Detect which cell encompasses the target text, then output its (x, y) center coordinate. 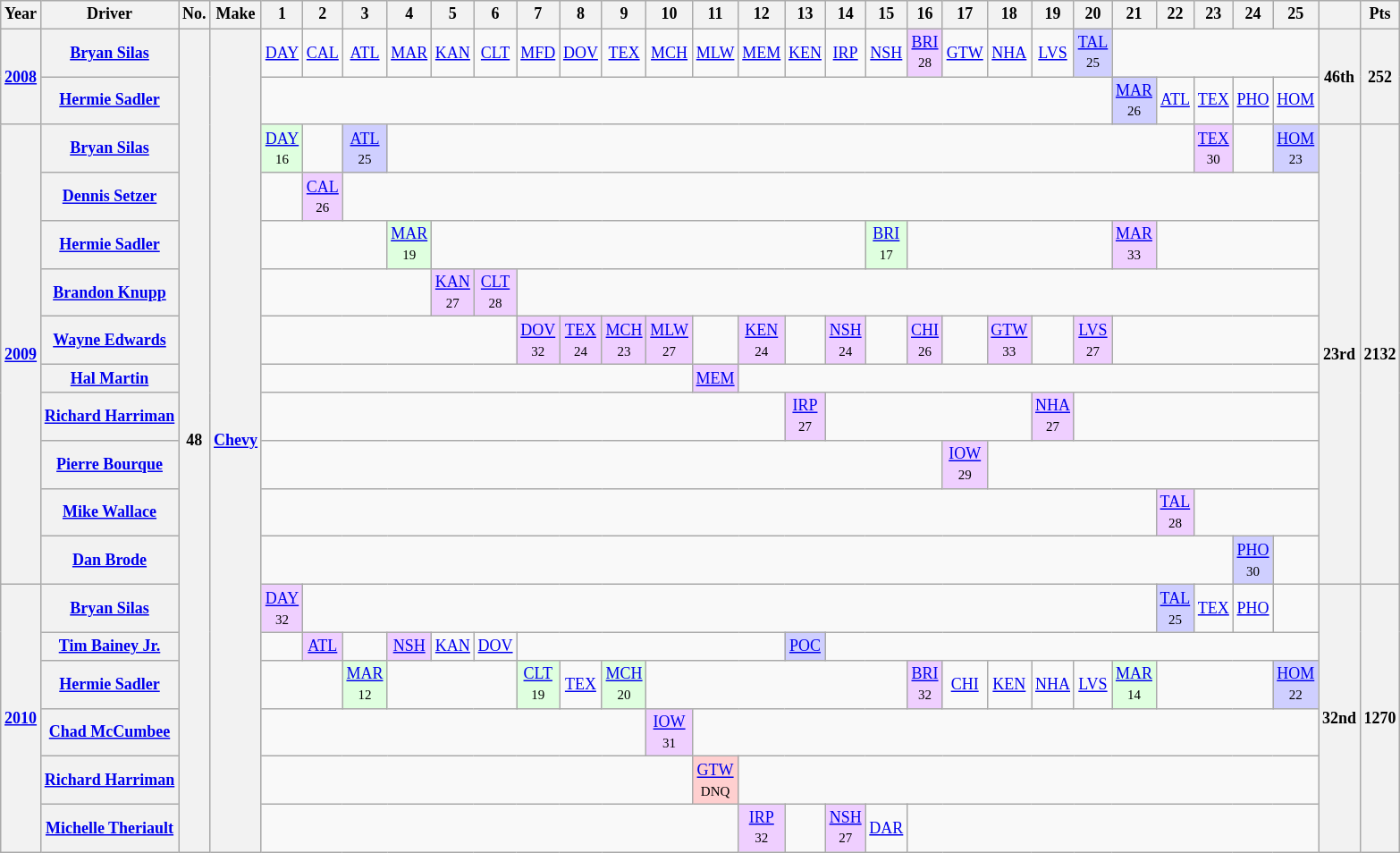
2008 (21, 77)
20 (1092, 14)
46th (1339, 77)
CAL26 (322, 197)
Pts (1380, 14)
BRI28 (925, 53)
TAL28 (1175, 512)
16 (925, 14)
IOW31 (669, 732)
23rd (1339, 354)
CHI26 (925, 341)
2 (322, 14)
12 (762, 14)
11 (715, 14)
HOM23 (1296, 148)
Dennis Setzer (109, 197)
IRP (846, 53)
MAR14 (1134, 684)
19 (1053, 14)
CLT19 (538, 684)
Brandon Knupp (109, 292)
23 (1214, 14)
NSH24 (846, 341)
1270 (1380, 718)
48 (195, 440)
IRP32 (762, 828)
2132 (1380, 354)
6 (495, 14)
MLW27 (669, 341)
Michelle Theriault (109, 828)
CLT (495, 53)
2009 (21, 354)
Wayne Edwards (109, 341)
DAY32 (282, 608)
MAR26 (1134, 101)
25 (1296, 14)
15 (887, 14)
Driver (109, 14)
GTWDNQ (715, 781)
KAN 27 (453, 292)
TEX24 (581, 341)
POC (805, 646)
LVS27 (1092, 341)
Chad McCumbee (109, 732)
17 (965, 14)
GTW (965, 53)
4 (409, 14)
14 (846, 14)
Chevy (236, 440)
BRI32 (925, 684)
KEN24 (762, 341)
DAY (282, 53)
MAR (409, 53)
MCH23 (624, 341)
32nd (1339, 718)
8 (581, 14)
BRI17 (887, 245)
22 (1175, 14)
Year (21, 14)
2010 (21, 718)
13 (805, 14)
MCH (669, 53)
Mike Wallace (109, 512)
NHA27 (1053, 417)
No. (195, 14)
DAR (887, 828)
ATL25 (365, 148)
HOM22 (1296, 684)
CAL (322, 53)
DOV32 (538, 341)
MFD (538, 53)
10 (669, 14)
CHI (965, 684)
3 (365, 14)
MCH20 (624, 684)
1 (282, 14)
Tim Bainey Jr. (109, 646)
Dan Brode (109, 561)
Hal Martin (109, 379)
TEX30 (1214, 148)
PHO30 (1253, 561)
MAR19 (409, 245)
DAY16 (282, 148)
24 (1253, 14)
IOW29 (965, 464)
Make (236, 14)
IRP27 (805, 417)
252 (1380, 77)
Pierre Bourque (109, 464)
NSH27 (846, 828)
MLW (715, 53)
5 (453, 14)
21 (1134, 14)
HOM (1296, 101)
7 (538, 14)
GTW33 (1009, 341)
9 (624, 14)
CLT 28 (495, 292)
18 (1009, 14)
MAR12 (365, 684)
MAR33 (1134, 245)
